Output the (x, y) coordinate of the center of the cell containing the given text.  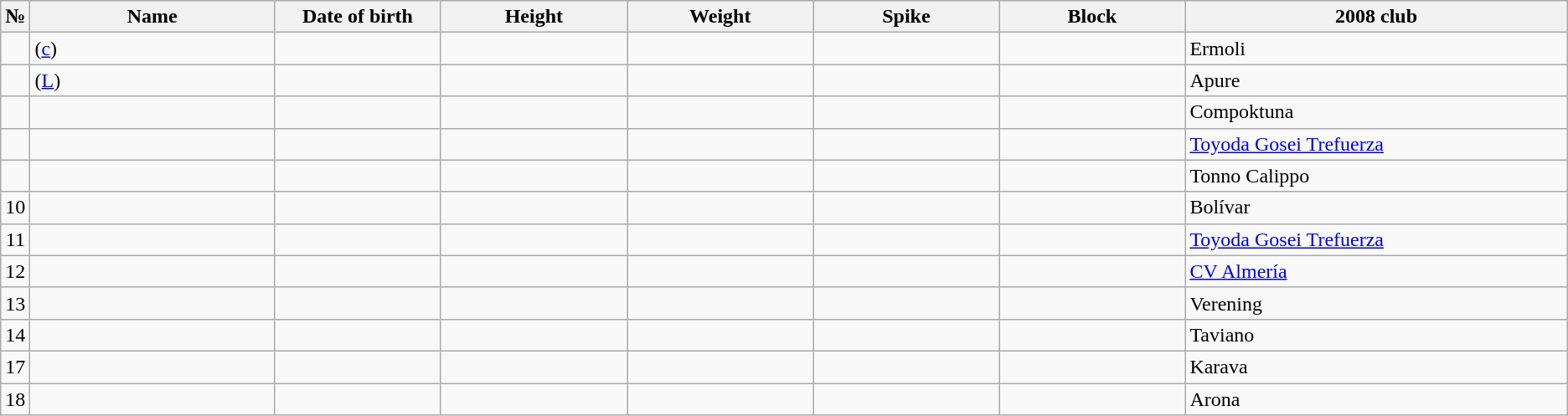
11 (15, 239)
Taviano (1376, 335)
Tonno Calippo (1376, 176)
Name (152, 17)
Bolívar (1376, 208)
Block (1092, 17)
Weight (720, 17)
18 (15, 399)
Date of birth (358, 17)
13 (15, 303)
(L) (152, 80)
12 (15, 271)
10 (15, 208)
17 (15, 367)
Arona (1376, 399)
Spike (906, 17)
CV Almería (1376, 271)
Ermoli (1376, 49)
№ (15, 17)
Height (534, 17)
2008 club (1376, 17)
Verening (1376, 303)
Compoktuna (1376, 112)
Apure (1376, 80)
14 (15, 335)
Karava (1376, 367)
(c) (152, 49)
